From the cell containing the given text, extract its center point as (x, y) coordinate. 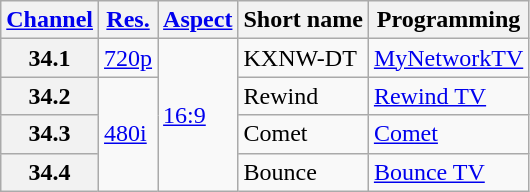
34.2 (50, 96)
Programming (448, 20)
MyNetworkTV (448, 58)
16:9 (198, 115)
480i (128, 134)
KXNW-DT (303, 58)
Rewind (303, 96)
Rewind TV (448, 96)
Aspect (198, 20)
34.1 (50, 58)
34.3 (50, 134)
720p (128, 58)
Channel (50, 20)
Bounce (303, 172)
34.4 (50, 172)
Short name (303, 20)
Bounce TV (448, 172)
Res. (128, 20)
